Search for the cell housing the specified text and yield its (x, y) center coordinate. 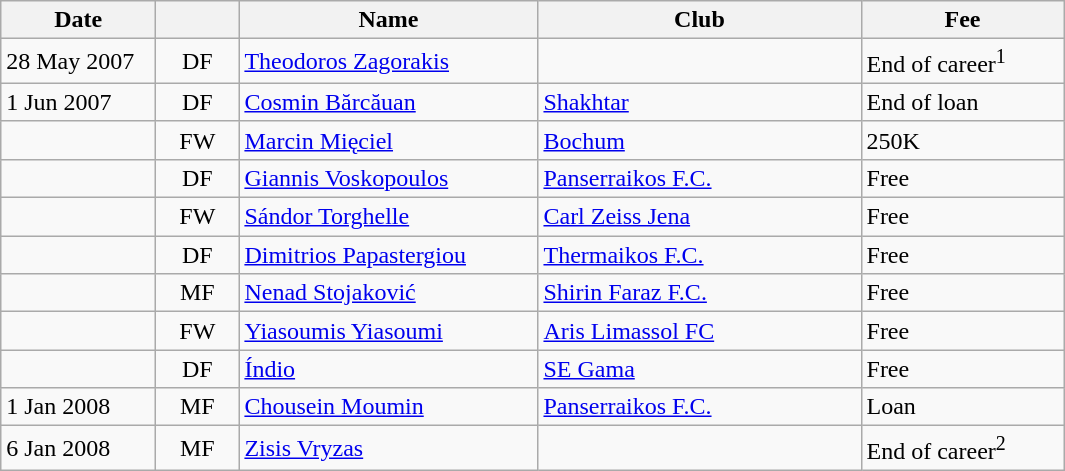
Carl Zeiss Jena (700, 217)
Thermaikos F.C. (700, 255)
Aris Limassol FC (700, 331)
Marcin Mięciel (388, 140)
Zisis Vryzas (388, 448)
Yiasoumis Yiasoumi (388, 331)
1 Jan 2008 (78, 407)
Bochum (700, 140)
End of career2 (962, 448)
Nenad Stojaković (388, 293)
Shirin Faraz F.C. (700, 293)
Club (700, 20)
End of career1 (962, 62)
6 Jan 2008 (78, 448)
Giannis Voskopoulos (388, 178)
Sándor Torghelle (388, 217)
Name (388, 20)
Dimitrios Papastergiou (388, 255)
1 Jun 2007 (78, 102)
28 May 2007 (78, 62)
Theodoros Zagorakis (388, 62)
SE Gama (700, 369)
End of loan (962, 102)
Chousein Moumin (388, 407)
Loan (962, 407)
Cosmin Bărcăuan (388, 102)
Shakhtar (700, 102)
250K (962, 140)
Date (78, 20)
Fee (962, 20)
Índio (388, 369)
